Scan for the cell matching the given text and deliver its [X, Y] coordinate at center. 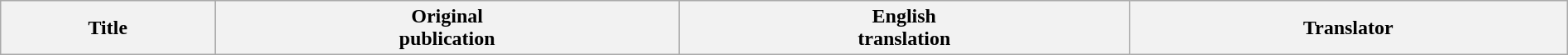
Englishtranslation [904, 28]
Originalpublication [447, 28]
Translator [1348, 28]
Title [108, 28]
